Determine the [X, Y] coordinate at the center of the cell enclosing the given text.  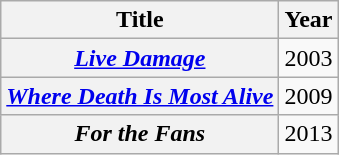
Where Death Is Most Alive [140, 96]
2009 [308, 96]
Year [308, 20]
2013 [308, 134]
Title [140, 20]
2003 [308, 58]
For the Fans [140, 134]
Live Damage [140, 58]
